Search for the cell housing the specified text and yield its (X, Y) center coordinate. 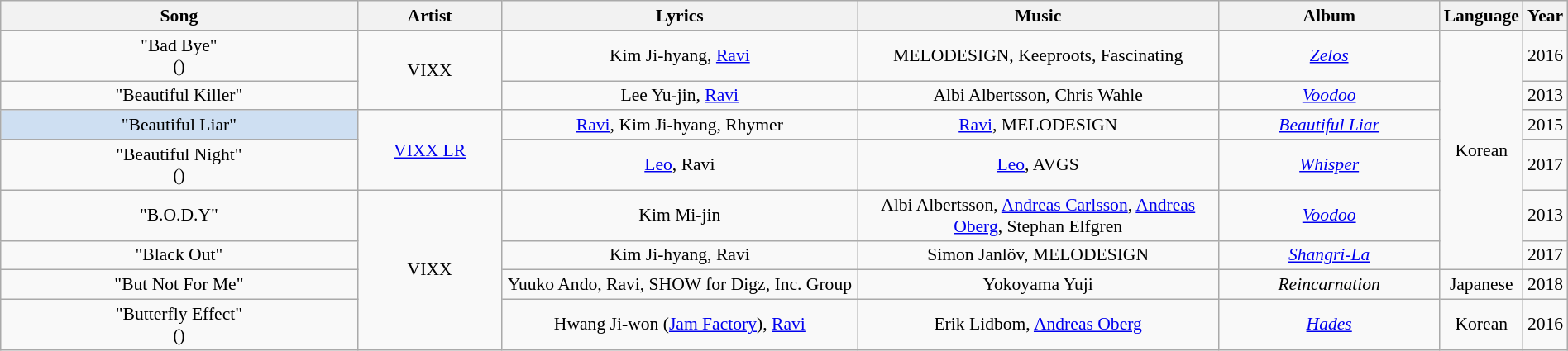
Leo, Ravi (680, 165)
Reincarnation (1330, 285)
"Beautiful Night" () (179, 165)
"Black Out" (179, 255)
MELODESIGN, Keeproots, Fascinating (1039, 55)
Kim Mi-jin (680, 215)
Albi Albertsson, Chris Wahle (1039, 96)
Albi Albertsson, Andreas Carlsson, Andreas Oberg, Stephan Elfgren (1039, 215)
Year (1545, 16)
Music (1039, 16)
Yuuko Ando, Ravi, SHOW for Digz, Inc. Group (680, 285)
Japanese (1482, 285)
"Beautiful Killer" (179, 96)
Lyrics (680, 16)
Simon Janlöv, MELODESIGN (1039, 255)
Hwang Ji-won (Jam Factory), Ravi (680, 324)
Lee Yu-jin, Ravi (680, 96)
Language (1482, 16)
Song (179, 16)
"Bad Bye"() (179, 55)
Zelos (1330, 55)
Shangri-La (1330, 255)
Artist (430, 16)
Beautiful Liar (1330, 125)
2015 (1545, 125)
Whisper (1330, 165)
VIXX LR (430, 150)
"Butterfly Effect"() (179, 324)
Ravi, Kim Ji-hyang, Rhymer (680, 125)
Yokoyama Yuji (1039, 285)
"But Not For Me" (179, 285)
Album (1330, 16)
Ravi, MELODESIGN (1039, 125)
Erik Lidbom, Andreas Oberg (1039, 324)
Hades (1330, 324)
"B.O.D.Y" (179, 215)
"Beautiful Liar" (179, 125)
2018 (1545, 285)
Leo, AVGS (1039, 165)
